Extract the (x, y) coordinate from the center of the cell holding the provided text.  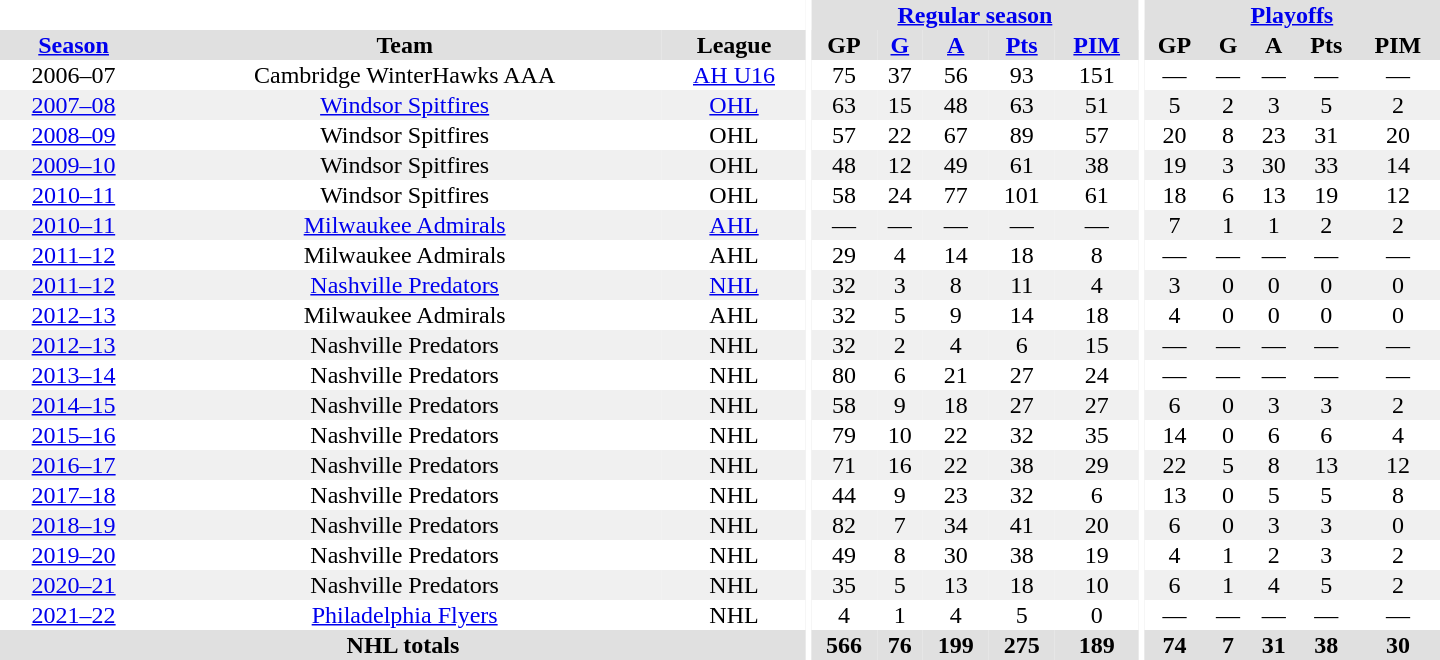
2008–09 (74, 135)
199 (956, 645)
67 (956, 135)
AH U16 (734, 75)
93 (1022, 75)
82 (844, 525)
2019–20 (74, 555)
41 (1022, 525)
2018–19 (74, 525)
21 (956, 375)
Playoffs (1292, 15)
League (734, 45)
275 (1022, 645)
NHL totals (403, 645)
89 (1022, 135)
566 (844, 645)
151 (1097, 75)
189 (1097, 645)
33 (1326, 165)
34 (956, 525)
75 (844, 75)
2013–14 (74, 375)
44 (844, 495)
2016–17 (74, 465)
76 (900, 645)
71 (844, 465)
2020–21 (74, 585)
2021–22 (74, 615)
56 (956, 75)
2009–10 (74, 165)
77 (956, 195)
79 (844, 435)
2015–16 (74, 435)
16 (900, 465)
2006–07 (74, 75)
37 (900, 75)
Regular season (975, 15)
Team (404, 45)
80 (844, 375)
51 (1097, 105)
Philadelphia Flyers (404, 615)
74 (1174, 645)
Season (74, 45)
2017–18 (74, 495)
11 (1022, 285)
101 (1022, 195)
Cambridge WinterHawks AAA (404, 75)
2007–08 (74, 105)
2014–15 (74, 405)
